From the cell containing the given text, extract its center point as [x, y] coordinate. 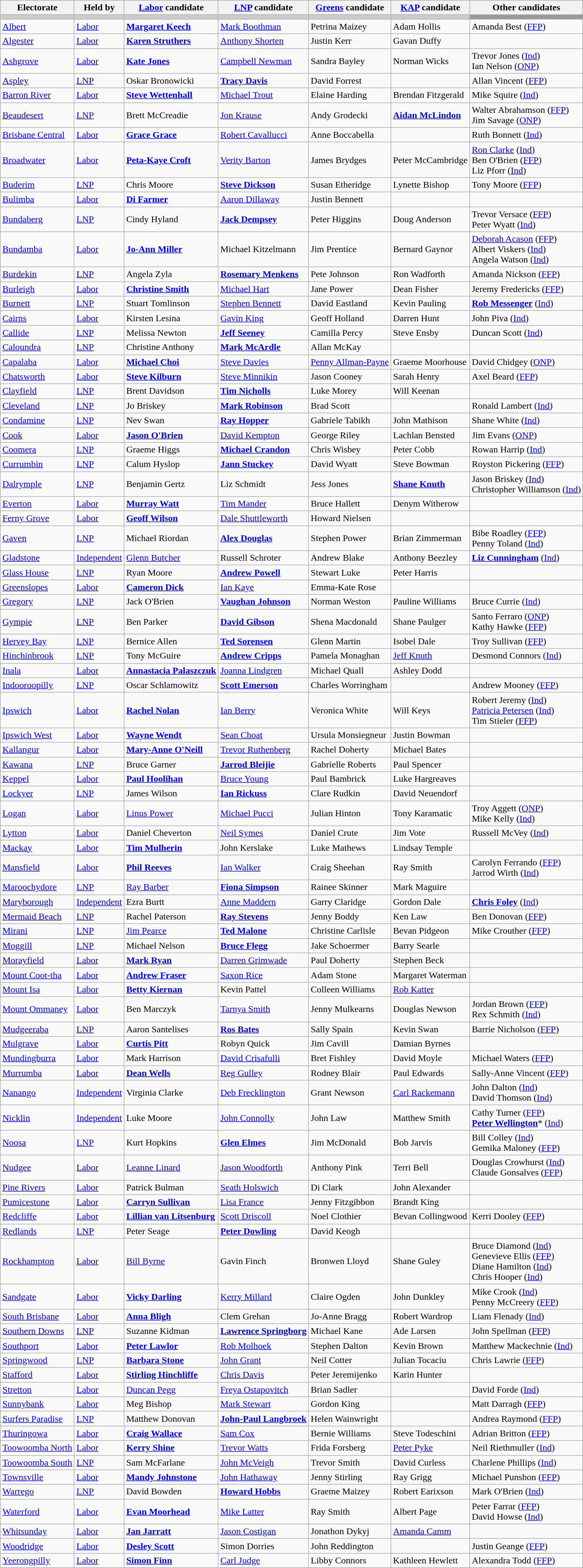
John Mathison [430, 420]
John Dunkley [430, 1296]
Robert Wardrop [430, 1316]
Broadwater [38, 160]
Glenn Butcher [171, 558]
Peter Higgins [350, 219]
Andrew Fraser [171, 975]
Margaret Keech [171, 26]
Evan Moorhead [171, 1511]
Norman Weston [350, 602]
Stephen Power [350, 538]
Paul Bambrick [350, 779]
Lytton [38, 833]
Mark Stewart [263, 1404]
Allan McKay [350, 347]
Ursula Monsiegneur [350, 735]
Paul Hoolihan [171, 779]
Bruce Currie (Ind) [526, 602]
Pine Rivers [38, 1187]
Mackay [38, 848]
Mandy Johnstone [171, 1477]
Gabrielle Roberts [350, 764]
John-Paul Langbroek [263, 1419]
Trevor Smith [350, 1462]
Julian Hinton [350, 814]
Shane White (Ind) [526, 420]
Cathy Turner (FFP)Peter Wellington* (Ind) [526, 1117]
Anthony Shorten [263, 41]
Nicklin [38, 1117]
Kirsten Lesina [171, 318]
Albert Page [430, 1511]
David Forde (Ind) [526, 1390]
Michael Pucci [263, 814]
Walter Abrahamson (FFP)Jim Savage (ONP) [526, 115]
Douglas Newson [430, 1009]
Duncan Scott (Ind) [526, 333]
Carl Judge [263, 1560]
Coomera [38, 449]
Chris Lawrie (FFP) [526, 1360]
Keppel [38, 779]
Elaine Harding [350, 95]
Carl Rackemann [430, 1093]
Callide [38, 333]
Caloundra [38, 347]
Redcliffe [38, 1216]
Di Clark [350, 1187]
Damian Byrnes [430, 1044]
Jenny Boddy [350, 916]
Jess Jones [350, 484]
Brad Scott [350, 406]
John Dalton (Ind)David Thomson (Ind) [526, 1093]
Simon Finn [171, 1560]
Meg Bishop [171, 1404]
Peta-Kaye Croft [171, 160]
John Kerslake [263, 848]
Tarnya Smith [263, 1009]
Gabriele Tabikh [350, 420]
Darren Hunt [430, 318]
Linus Power [171, 814]
Brandt King [430, 1202]
Di Farmer [171, 199]
Sally-Anne Vincent (FFP) [526, 1073]
Verity Barton [263, 160]
Peter Dowling [263, 1231]
Melissa Newton [171, 333]
Sam Cox [263, 1433]
Grace Grace [171, 135]
Rodney Blair [350, 1073]
Michael Crandon [263, 449]
Glenn Martin [350, 641]
Libby Connors [350, 1560]
Amanda Nickson (FFP) [526, 274]
Troy Sullivan (FFP) [526, 641]
Bruce Garner [171, 764]
Mark Maguire [430, 887]
Ipswich West [38, 735]
Peter Harris [430, 573]
Bernard Gaynor [430, 249]
Wayne Wendt [171, 735]
Craig Sheehan [350, 867]
Thuringowa [38, 1433]
Trevor Versace (FFP)Peter Wyatt (Ind) [526, 219]
Brian Zimmerman [430, 538]
Tim Mulherin [171, 848]
Stephen Beck [430, 960]
Barrie Nicholson (FFP) [526, 1029]
Nev Swan [171, 420]
Matthew Mackechnie (Ind) [526, 1346]
Rosemary Menkens [263, 274]
Gaven [38, 538]
Barry Searle [430, 946]
Leanne Linard [171, 1167]
Rob Messenger (Ind) [526, 304]
Vicky Darling [171, 1296]
Ray Stevens [263, 916]
Bill Colley (Ind)Gemika Maloney (FFP) [526, 1143]
Pumicestone [38, 1202]
Jann Stuckey [263, 464]
Gordon Dale [430, 902]
Michael Kitzelmann [263, 249]
Mark O'Brien (Ind) [526, 1492]
Mary-Anne O'Neill [171, 749]
Mike Crouther (FFP) [526, 931]
Chris Moore [171, 185]
David Gibson [263, 622]
Kevin Swan [430, 1029]
Kate Jones [171, 61]
Tim Nicholls [263, 391]
Buderim [38, 185]
Aidan McLindon [430, 115]
Rachel Paterson [171, 916]
Jason Briskey (Ind)Christopher Williamson (Ind) [526, 484]
Anna Bligh [171, 1316]
Bundaberg [38, 219]
Chris Davis [263, 1375]
Brian Sadler [350, 1390]
Rowan Harrip (Ind) [526, 449]
Jenny Stirling [350, 1477]
Terri Bell [430, 1167]
Rob Katter [430, 989]
Vaughan Johnson [263, 602]
Ros Bates [263, 1029]
Ben Parker [171, 622]
Lawrence Springborg [263, 1331]
Ian Berry [263, 710]
Cameron Dick [171, 587]
Neil Symes [263, 833]
Cleveland [38, 406]
Troy Aggett (ONP)Mike Kelly (Ind) [526, 814]
Lockyer [38, 794]
Peter Lawlor [171, 1346]
Jeff Seeney [263, 333]
Southport [38, 1346]
Andrea Raymond (FFP) [526, 1419]
Ruth Bonnett (Ind) [526, 135]
Reg Gulley [263, 1073]
Gavin King [263, 318]
Labor candidate [171, 8]
John Hathaway [263, 1477]
Jason O'Brien [171, 435]
David Kempton [263, 435]
Virginia Clarke [171, 1093]
Norman Wicks [430, 61]
Annastacia Palaszczuk [171, 670]
Burnett [38, 304]
Lindsay Temple [430, 848]
Clem Grehan [263, 1316]
Steve Wettenhall [171, 95]
Julian Tocaciu [430, 1360]
Suzanne Kidman [171, 1331]
Bevan Collingwood [430, 1216]
Matthew Donovan [171, 1419]
Burdekin [38, 274]
Charlene Phillips (Ind) [526, 1462]
Daniel Crute [350, 833]
Mount Coot-tha [38, 975]
Andrew Blake [350, 558]
Jake Schoermer [350, 946]
Yeerongpilly [38, 1560]
Indooroopilly [38, 685]
Shena Macdonald [350, 622]
Beaudesert [38, 115]
Peter McCambridge [430, 160]
John Law [350, 1117]
Kerry Millard [263, 1296]
Mermaid Beach [38, 916]
Anthony Beezley [430, 558]
Brisbane Central [38, 135]
Bevan Pidgeon [430, 931]
Mundingburra [38, 1058]
Townsville [38, 1477]
Liam Flenady (Ind) [526, 1316]
Mudgeeraba [38, 1029]
Clare Rudkin [350, 794]
David Curless [430, 1462]
Emma-Kate Rose [350, 587]
Margaret Waterman [430, 975]
Darren Grimwade [263, 960]
Ken Law [430, 916]
Adam Hollis [430, 26]
Ray Hopper [263, 420]
John Piva (Ind) [526, 318]
Gladstone [38, 558]
Anne Maddern [263, 902]
Bernie Williams [350, 1433]
Jon Krause [263, 115]
Kallangur [38, 749]
Jo-Anne Bragg [350, 1316]
Christine Smith [171, 289]
Michael Quall [350, 670]
Pamela Monaghan [350, 656]
Andrew Mooney (FFP) [526, 685]
Clayfield [38, 391]
Tracy Davis [263, 81]
Mark Robinson [263, 406]
Anne Boccabella [350, 135]
David Moyle [430, 1058]
Ben Marczyk [171, 1009]
Graeme Higgs [171, 449]
Steve Davies [263, 362]
Stretton [38, 1390]
Ian Walker [263, 867]
Kevin Brown [430, 1346]
Alex Douglas [263, 538]
Adrian Britton (FFP) [526, 1433]
Russell McVey (Ind) [526, 833]
Carryn Sullivan [171, 1202]
Luke Moore [171, 1117]
Mount Isa [38, 989]
Bronwen Lloyd [350, 1261]
Aaron Santelises [171, 1029]
KAP candidate [430, 8]
Bruce Hallett [350, 504]
Russell Schroter [263, 558]
Howard Nielsen [350, 518]
Peter Pyke [430, 1448]
Craig Wallace [171, 1433]
Bruce Diamond (Ind)Genevieve Ellis (FFP)Diane Hamilton (Ind)Chris Hooper (Ind) [526, 1261]
Liz Schmidt [263, 484]
Doug Anderson [430, 219]
Chris Wisbey [350, 449]
Springwood [38, 1360]
David Bowden [171, 1492]
George Riley [350, 435]
Murrumba [38, 1073]
Jason Cooney [350, 376]
Colleen Williams [350, 989]
Saxon Rice [263, 975]
Cindy Hyland [171, 219]
Graeme Moorhouse [430, 362]
John Connolly [263, 1117]
John Spellman (FFP) [526, 1331]
Steve Kilburn [171, 376]
Desley Scott [171, 1546]
Steve Ensby [430, 333]
Oscar Schlamowitz [171, 685]
James Brydges [350, 160]
Aspley [38, 81]
Mark McArdle [263, 347]
Dean Fisher [430, 289]
Ryan Moore [171, 573]
John Alexander [430, 1187]
Gympie [38, 622]
Peter Farrar (FFP)David Howse (Ind) [526, 1511]
Tony McGuire [171, 656]
Hervey Bay [38, 641]
Condamine [38, 420]
Duncan Pegg [171, 1390]
Lachlan Bensted [430, 435]
Waterford [38, 1511]
Everton [38, 504]
Capalaba [38, 362]
Calum Hyslop [171, 464]
Luke Hargreaves [430, 779]
Angela Zyla [171, 274]
Aaron Dillaway [263, 199]
Charles Worringham [350, 685]
Michael Choi [171, 362]
Bob Jarvis [430, 1143]
Ted Sorensen [263, 641]
Peter Cobb [430, 449]
Steve Minnikin [263, 376]
Jim McDonald [350, 1143]
Toowoomba North [38, 1448]
Steve Dickson [263, 185]
Ted Malone [263, 931]
Michael Waters (FFP) [526, 1058]
Bruce Flegg [263, 946]
David Wyatt [350, 464]
Christine Carlisle [350, 931]
Electorate [38, 8]
Ade Larsen [430, 1331]
Bulimba [38, 199]
Whitsunday [38, 1531]
Bundamba [38, 249]
Anthony Pink [350, 1167]
Shane Guley [430, 1261]
Stephen Dalton [350, 1346]
Jim Evans (ONP) [526, 435]
Rob Molhoek [263, 1346]
Isobel Dale [430, 641]
Jo-Ann Miller [171, 249]
Mark Ryan [171, 960]
Cook [38, 435]
Simon Dorries [263, 1546]
Barron River [38, 95]
Michael Nelson [171, 946]
Lynette Bishop [430, 185]
Royston Pickering (FFP) [526, 464]
Ray Barber [171, 887]
Oskar Bronowicki [171, 81]
Mansfield [38, 867]
Gavan Duffy [430, 41]
Claire Ogden [350, 1296]
Jason Woodforth [263, 1167]
Andy Grodecki [350, 115]
Sally Spain [350, 1029]
Brendan Fitzgerald [430, 95]
John Reddington [350, 1546]
Gavin Finch [263, 1261]
Denym Witherow [430, 504]
Glen Elmes [263, 1143]
David Neuendorf [430, 794]
Jim Prentice [350, 249]
Michael Bates [430, 749]
Kurt Hopkins [171, 1143]
Mount Ommaney [38, 1009]
Currumbin [38, 464]
LNP candidate [263, 8]
Stuart Tomlinson [171, 304]
Sandgate [38, 1296]
Robert Earixson [430, 1492]
Andrew Cripps [263, 656]
Betty Kiernan [171, 989]
Ferny Grove [38, 518]
Bruce Young [263, 779]
Steve Todeschini [430, 1433]
Jack O'Brien [171, 602]
Carolyn Ferrando (FFP)Jarrod Wirth (Ind) [526, 867]
Petrina Maizey [350, 26]
Peter Jeremijenko [350, 1375]
Rachel Doherty [350, 749]
Jim Cavill [350, 1044]
Lisa France [263, 1202]
Redlands [38, 1231]
Cairns [38, 318]
Will Keys [430, 710]
Sarah Henry [430, 376]
Moggill [38, 946]
Grant Newson [350, 1093]
Toowoomba South [38, 1462]
Noosa [38, 1143]
Dean Wells [171, 1073]
Curtis Pitt [171, 1044]
Ezra Burtt [171, 902]
Jim Vote [430, 833]
Benjamin Gertz [171, 484]
Jo Briskey [171, 406]
Michael Kane [350, 1331]
Desmond Connors (Ind) [526, 656]
Amanda Camm [430, 1531]
Kawana [38, 764]
Mike Latter [263, 1511]
Luke Mathews [350, 848]
Robert Jeremy (Ind)Patricia Petersen (Ind)Tim Stieler (FFP) [526, 710]
Dale Shuttleworth [263, 518]
Barbara Stone [171, 1360]
Shane Knuth [430, 484]
Karen Struthers [171, 41]
Alexandra Todd (FFP) [526, 1560]
Seath Holswich [263, 1187]
Graeme Maizey [350, 1492]
Mark Boothman [263, 26]
Jenny Fitzgibbon [350, 1202]
Karin Hunter [430, 1375]
Held by [99, 8]
Michael Punshon (FFP) [526, 1477]
Stephen Bennett [263, 304]
John McVeigh [263, 1462]
Mirani [38, 931]
Axel Beard (FFP) [526, 376]
Chatsworth [38, 376]
Patrick Bulman [171, 1187]
Other candidates [526, 8]
Justin Bennett [350, 199]
Mike Crook (Ind)Penny McCreery (FFP) [526, 1296]
Shane Paulger [430, 622]
Ashgrove [38, 61]
Ian Kaye [263, 587]
Jane Power [350, 289]
Freya Ostapovitch [263, 1390]
Albert [38, 26]
Dalrymple [38, 484]
Justin Kerr [350, 41]
Burleigh [38, 289]
Michael Riordan [171, 538]
Michael Hart [263, 289]
Campbell Newman [263, 61]
Robyn Quick [263, 1044]
Warrego [38, 1492]
David Forrest [350, 81]
Trevor Jones (Ind)Ian Nelson (ONP) [526, 61]
Rachel Nolan [171, 710]
Jonathon Dykyj [350, 1531]
Neil Riethmuller (Ind) [526, 1448]
Kathleen Hewlett [430, 1560]
Robert Cavallucci [263, 135]
Steve Bowman [430, 464]
Lillian van Litsenburg [171, 1216]
Liz Cunningham (Ind) [526, 558]
David Keogh [350, 1231]
Paul Spencer [430, 764]
Jeremy Fredericks (FFP) [526, 289]
Algester [38, 41]
Helen Wainwright [350, 1419]
Nanango [38, 1093]
Ashley Dodd [430, 670]
Kevin Pattel [263, 989]
Stafford [38, 1375]
Bibe Roadley (FFP)Penny Toland (Ind) [526, 538]
Tony Moore (FFP) [526, 185]
Gordon King [350, 1404]
Bernice Allen [171, 641]
Greens candidate [350, 8]
Jeff Knuth [430, 656]
Bill Byrne [171, 1261]
Justin Geange (FFP) [526, 1546]
Pauline Williams [430, 602]
Woodridge [38, 1546]
Southern Downs [38, 1331]
Matthew Smith [430, 1117]
Maroochydore [38, 887]
Ray Grigg [430, 1477]
Kevin Pauling [430, 304]
Stirling Hinchliffe [171, 1375]
Santo Ferraro (ONP)Kathy Hawke (FFP) [526, 622]
Gregory [38, 602]
Penny Allman-Payne [350, 362]
Andrew Powell [263, 573]
South Brisbane [38, 1316]
Mark Harrison [171, 1058]
Scott Emerson [263, 685]
James Wilson [171, 794]
David Chidgey (ONP) [526, 362]
Jim Pearce [171, 931]
David Eastland [350, 304]
Ron Wadforth [430, 274]
Ian Rickuss [263, 794]
Rainee Skinner [350, 887]
Rockhampton [38, 1261]
Sam McFarlane [171, 1462]
Fiona Simpson [263, 887]
Stewart Luke [350, 573]
Sean Choat [263, 735]
Tim Mander [263, 504]
Brent Davidson [171, 391]
Mulgrave [38, 1044]
Murray Watt [171, 504]
Veronica White [350, 710]
Daniel Cheverton [171, 833]
Allan Vincent (FFP) [526, 81]
Deborah Acason (FFP)Albert Viskers (Ind)Angela Watson (Ind) [526, 249]
Jarrod Bleijie [263, 764]
Jason Costigan [263, 1531]
Sandra Bayley [350, 61]
Phil Reeves [171, 867]
Luke Morey [350, 391]
Amanda Best (FFP) [526, 26]
Inala [38, 670]
Ipswich [38, 710]
Ron Clarke (Ind)Ben O'Brien (FFP)Liz Pforr (Ind) [526, 160]
Garry Claridge [350, 902]
Bret Fishley [350, 1058]
John Grant [263, 1360]
Susan Etheridge [350, 185]
Jenny Mulkearns [350, 1009]
Surfers Paradise [38, 1419]
Brett McCreadie [171, 115]
Matt Darragh (FFP) [526, 1404]
Camilla Percy [350, 333]
Howard Hobbs [263, 1492]
Michael Trout [263, 95]
Glass House [38, 573]
Christine Anthony [171, 347]
David Crisafulli [263, 1058]
Adam Stone [350, 975]
Maryborough [38, 902]
Justin Bowman [430, 735]
Geoff Wilson [171, 518]
Kerry Shine [171, 1448]
Logan [38, 814]
Sunnybank [38, 1404]
Trevor Ruthenberg [263, 749]
Ronald Lambert (Ind) [526, 406]
Neil Cotter [350, 1360]
Trevor Watts [263, 1448]
Pete Johnson [350, 274]
Mike Squire (Ind) [526, 95]
Paul Doherty [350, 960]
Chris Foley (Ind) [526, 902]
Peter Seage [171, 1231]
Scott Driscoll [263, 1216]
Joanna Lindgren [263, 670]
Paul Edwards [430, 1073]
Morayfield [38, 960]
Jordan Brown (FFP)Rex Schmith (Ind) [526, 1009]
Hinchinbrook [38, 656]
Ben Donovan (FFP) [526, 916]
Kerri Dooley (FFP) [526, 1216]
Will Keenan [430, 391]
Tony Karamatic [430, 814]
Geoff Holland [350, 318]
Jack Dempsey [263, 219]
Nudgee [38, 1167]
Noel Clothier [350, 1216]
Greenslopes [38, 587]
Douglas Crowhurst (Ind)Claude Gonsalves (FFP) [526, 1167]
Jan Jarratt [171, 1531]
Deb Frecklington [263, 1093]
Frida Forsberg [350, 1448]
